Return [X, Y] of the center of cell containing provided text 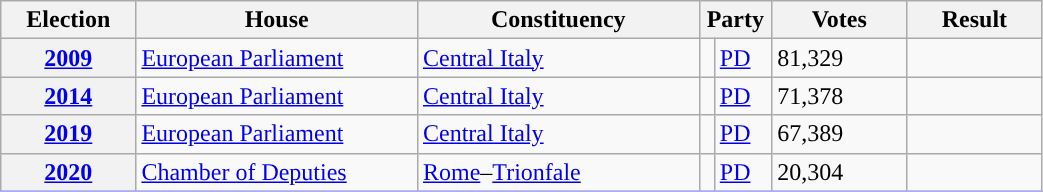
2014 [68, 96]
Chamber of Deputies [277, 172]
House [277, 20]
Votes [840, 20]
67,389 [840, 134]
2009 [68, 58]
20,304 [840, 172]
Party [736, 20]
81,329 [840, 58]
71,378 [840, 96]
Election [68, 20]
Constituency [558, 20]
2020 [68, 172]
2019 [68, 134]
Rome–Trionfale [558, 172]
Result [974, 20]
